Find where the given text appears and provide that cell's center as [X, Y] coordinate. 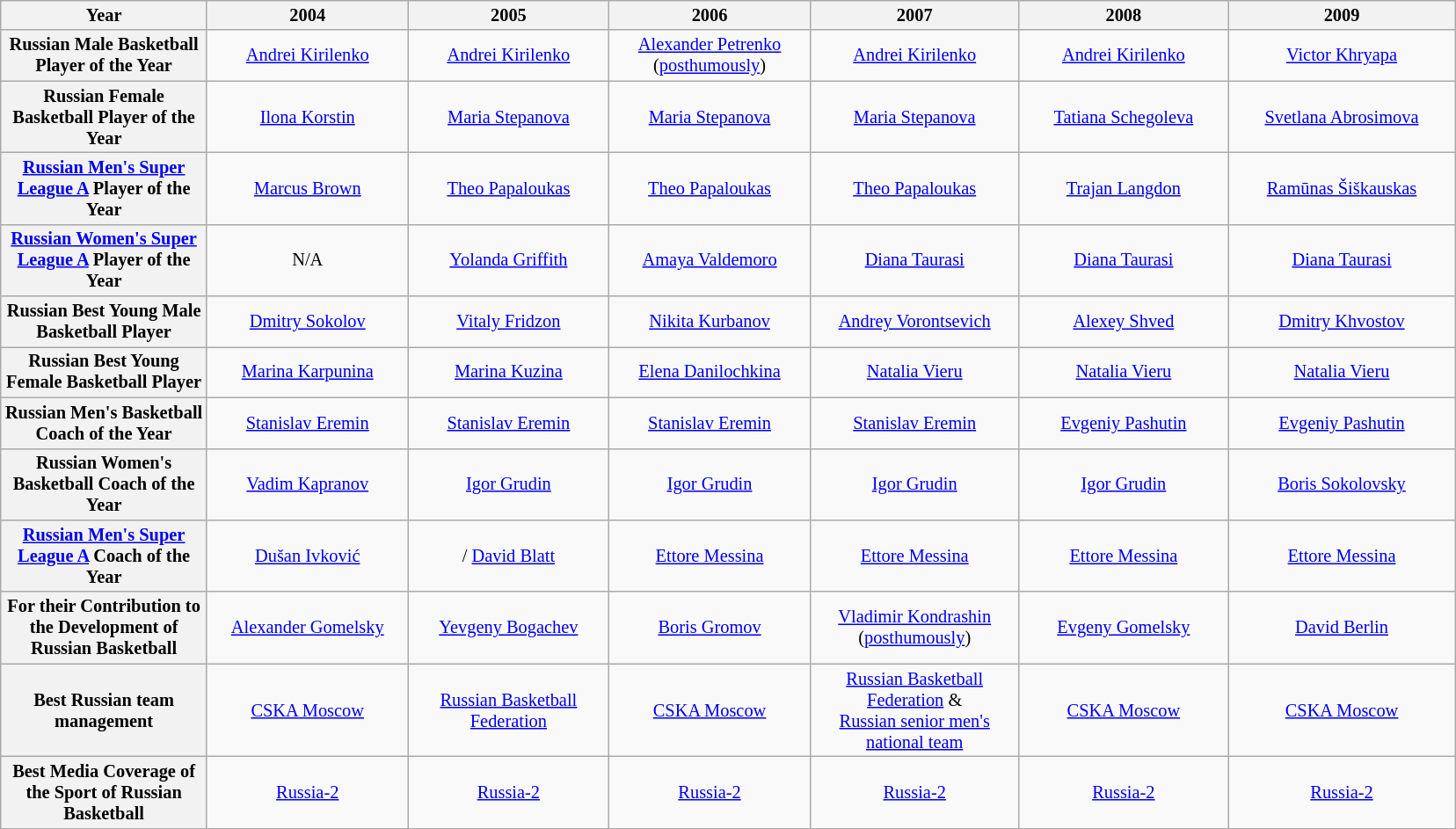
2004 [308, 15]
Russian Male Basketball Player of the Year [104, 55]
Russian Best Young Female Basketball Player [104, 372]
Russian Basketball Federation & Russian senior men's national team [914, 710]
Evgeny Gomelsky [1124, 628]
Yevgeny Bogachev [508, 628]
Dušan Ivković [308, 556]
Yolanda Griffith [508, 260]
Russian Men's Super League A Player of the Year [104, 188]
Marcus Brown [308, 188]
Elena Danilochkina [710, 372]
Boris Gromov [710, 628]
Nikita Kurbanov [710, 322]
Best Media Coverage of the Sport of Russian Basketball [104, 792]
David Berlin [1342, 628]
Russian Female Basketball Player of the Year [104, 117]
2005 [508, 15]
Alexey Shved [1124, 322]
Trajan Langdon [1124, 188]
N/A [308, 260]
Dmitry Khvostov [1342, 322]
Ramūnas Šiškauskas [1342, 188]
2008 [1124, 15]
2009 [1342, 15]
2006 [710, 15]
Russian Women's Basketball Coach of the Year [104, 484]
Alexander Petrenko(posthumously) [710, 55]
Andrey Vorontsevich [914, 322]
Vitaly Fridzon [508, 322]
Ilona Korstin [308, 117]
Svetlana Abrosimova [1342, 117]
Marina Kuzina [508, 372]
Year [104, 15]
Vladimir Kondrashin (posthumously) [914, 628]
/ David Blatt [508, 556]
Victor Khryapa [1342, 55]
Best Russian team management [104, 710]
2007 [914, 15]
Boris Sokolovsky [1342, 484]
Dmitry Sokolov [308, 322]
Vadim Kapranov [308, 484]
Russian Best Young Male Basketball Player [104, 322]
Marina Karpunina [308, 372]
Russian Men's Basketball Coach of the Year [104, 423]
Russian Men's Super League A Coach of the Year [104, 556]
Russian Basketball Federation [508, 710]
For their Contribution to the Development of Russian Basketball [104, 628]
Alexander Gomelsky [308, 628]
Amaya Valdemoro [710, 260]
Russian Women's Super League A Player of the Year [104, 260]
Tatiana Schegoleva [1124, 117]
